Output the (X, Y) coordinate of the center of the cell containing the given text.  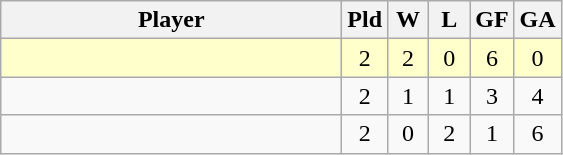
Pld (365, 20)
L (450, 20)
GF (492, 20)
W (408, 20)
4 (538, 96)
Player (172, 20)
3 (492, 96)
GA (538, 20)
